Find where the given text appears and provide that cell's center as [X, Y] coordinate. 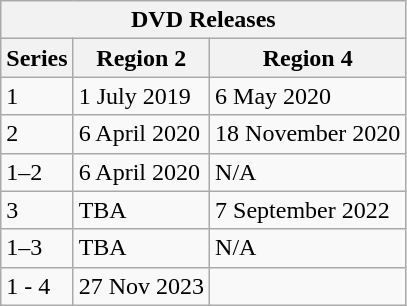
7 September 2022 [308, 210]
1–3 [37, 248]
1 July 2019 [141, 96]
1–2 [37, 172]
Region 2 [141, 58]
2 [37, 134]
18 November 2020 [308, 134]
Series [37, 58]
1 - 4 [37, 286]
Region 4 [308, 58]
DVD Releases [204, 20]
27 Nov 2023 [141, 286]
6 May 2020 [308, 96]
1 [37, 96]
3 [37, 210]
